Search for the cell housing the specified text and yield its (x, y) center coordinate. 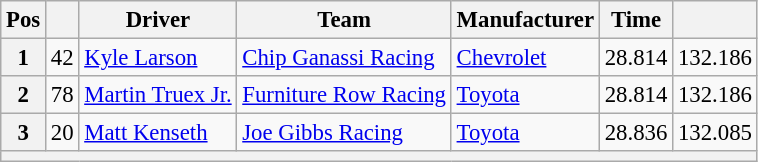
132.085 (716, 133)
Chip Ganassi Racing (344, 58)
Martin Truex Jr. (158, 95)
Pos (24, 20)
Matt Kenseth (158, 133)
2 (24, 95)
Furniture Row Racing (344, 95)
20 (62, 133)
Kyle Larson (158, 58)
Manufacturer (525, 20)
78 (62, 95)
Joe Gibbs Racing (344, 133)
Time (636, 20)
Team (344, 20)
3 (24, 133)
28.836 (636, 133)
1 (24, 58)
Driver (158, 20)
42 (62, 58)
Chevrolet (525, 58)
